Output the [X, Y] coordinate of the center of the cell containing the given text.  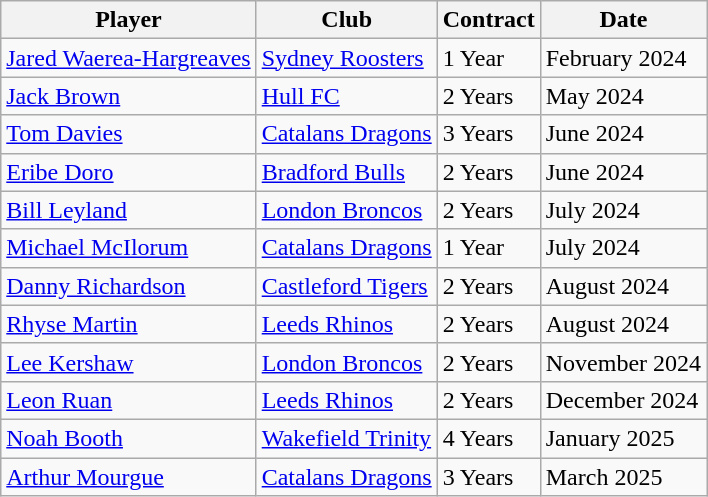
Club [346, 20]
Rhyse Martin [128, 324]
Bill Leyland [128, 210]
Tom Davies [128, 134]
December 2024 [623, 400]
Arthur Mourgue [128, 477]
Castleford Tigers [346, 286]
Leon Ruan [128, 400]
Player [128, 20]
January 2025 [623, 438]
Jack Brown [128, 96]
Contract [488, 20]
May 2024 [623, 96]
Bradford Bulls [346, 172]
Noah Booth [128, 438]
Wakefield Trinity [346, 438]
Sydney Roosters [346, 58]
Lee Kershaw [128, 362]
Danny Richardson [128, 286]
Eribe Doro [128, 172]
Date [623, 20]
4 Years [488, 438]
February 2024 [623, 58]
Jared Waerea-Hargreaves [128, 58]
November 2024 [623, 362]
March 2025 [623, 477]
Michael McIlorum [128, 248]
Hull FC [346, 96]
